Extract the (X, Y) coordinate from the center of the cell holding the provided text.  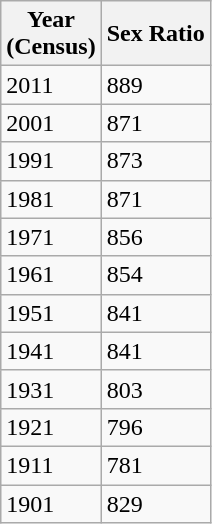
1911 (51, 465)
1941 (51, 351)
856 (156, 237)
Year(Census) (51, 34)
1921 (51, 427)
1931 (51, 389)
1981 (51, 199)
2011 (51, 85)
889 (156, 85)
796 (156, 427)
2001 (51, 123)
854 (156, 275)
1991 (51, 161)
1951 (51, 313)
781 (156, 465)
829 (156, 503)
1971 (51, 237)
803 (156, 389)
Sex Ratio (156, 34)
873 (156, 161)
1901 (51, 503)
1961 (51, 275)
